Return the (X, Y) coordinate for the center point of the cell that contains the specified text.  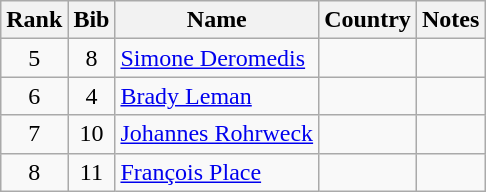
5 (34, 58)
6 (34, 96)
François Place (217, 172)
Rank (34, 20)
7 (34, 134)
Name (217, 20)
Country (368, 20)
10 (92, 134)
Notes (450, 20)
Johannes Rohrweck (217, 134)
Bib (92, 20)
4 (92, 96)
Brady Leman (217, 96)
11 (92, 172)
Simone Deromedis (217, 58)
